For the text-containing cell, return its midpoint in [X, Y] coordinate format. 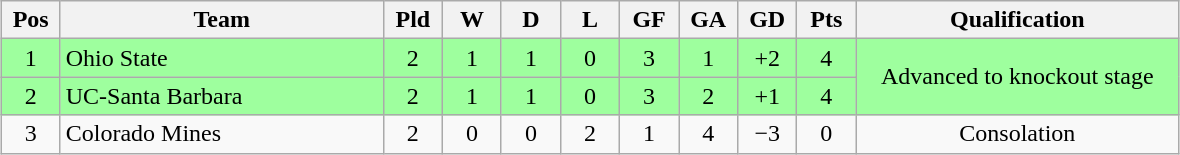
+2 [768, 58]
L [590, 20]
+1 [768, 96]
Pts [826, 20]
Advanced to knockout stage [1018, 77]
GA [708, 20]
Pld [412, 20]
D [530, 20]
Pos [30, 20]
UC-Santa Barbara [222, 96]
Colorado Mines [222, 134]
GF [650, 20]
GD [768, 20]
−3 [768, 134]
Team [222, 20]
Ohio State [222, 58]
Consolation [1018, 134]
Qualification [1018, 20]
W [472, 20]
